Capture the cell that displays the provided text and extract its [X, Y] central coordinate. 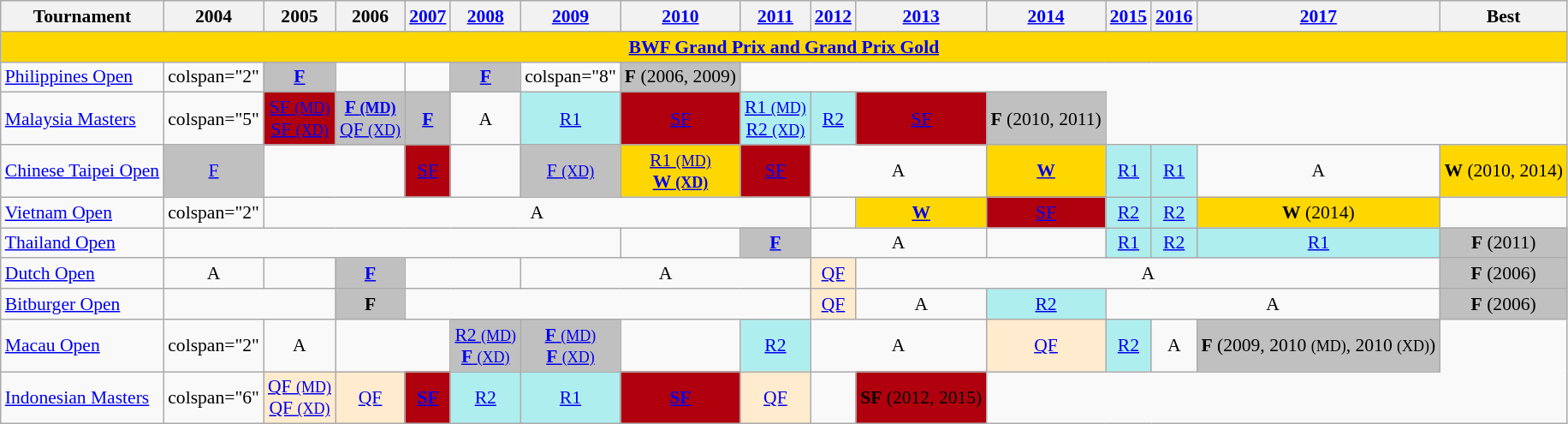
Bitburger Open [82, 304]
2017 [1318, 16]
Indonesian Masters [82, 397]
Philippines Open [82, 77]
Macau Open [82, 346]
2008 [485, 16]
BWF Grand Prix and Grand Prix Gold [784, 47]
F (2011) [1503, 243]
F (MD) QF (XD) [370, 118]
2004 [214, 16]
colspan="6" [214, 397]
F (XD) [570, 171]
R1 (MD) R2 (XD) [775, 118]
2013 [921, 16]
2011 [775, 16]
F (2010, 2011) [1046, 118]
2005 [300, 16]
W (2014) [1318, 212]
2006 [370, 16]
2015 [1128, 16]
SF (MD) SF (XD) [300, 118]
Thailand Open [82, 243]
QF (MD) QF (XD) [300, 397]
W (2010, 2014) [1503, 171]
2014 [1046, 16]
Chinese Taipei Open [82, 171]
2007 [428, 16]
Malaysia Masters [82, 118]
colspan="5" [214, 118]
Tournament [82, 16]
2009 [570, 16]
2012 [834, 16]
F (2009, 2010 (MD), 2010 (XD)) [1318, 346]
colspan="8" [570, 77]
F (2006, 2009) [680, 77]
2016 [1174, 16]
F (MD)F (XD) [570, 346]
Vietnam Open [82, 212]
Dutch Open [82, 274]
R2 (MD)F (XD) [485, 346]
SF (2012, 2015) [921, 397]
R1 (MD) W (XD) [680, 171]
2010 [680, 16]
Best [1503, 16]
